Identify which cell holds the provided text, then report its (x, y) central coordinate. 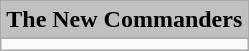
The New Commanders (124, 20)
